Capture the cell that displays the provided text and extract its (x, y) central coordinate. 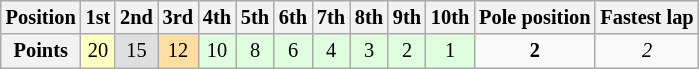
10th (450, 17)
1 (450, 51)
10 (217, 51)
Pole position (534, 17)
4 (331, 51)
8th (369, 17)
9th (407, 17)
8 (255, 51)
6 (293, 51)
7th (331, 17)
Position (41, 17)
2nd (136, 17)
6th (293, 17)
20 (98, 51)
12 (178, 51)
3 (369, 51)
1st (98, 17)
5th (255, 17)
3rd (178, 17)
Points (41, 51)
4th (217, 17)
Fastest lap (646, 17)
15 (136, 51)
